Return (x, y) of the center of cell containing provided text 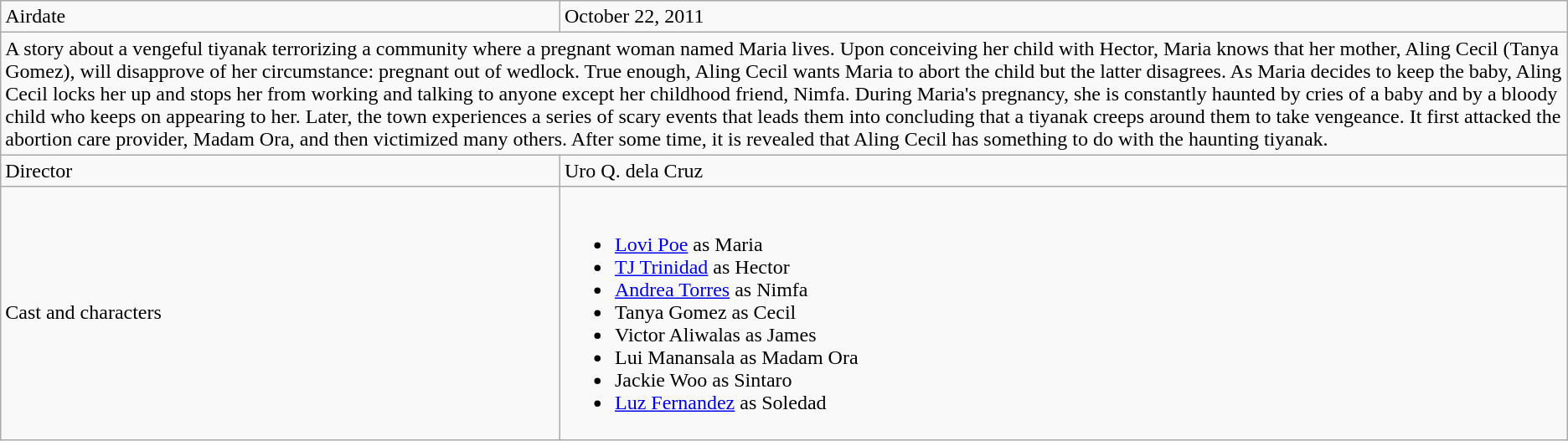
Uro Q. dela Cruz (1064, 171)
Airdate (281, 17)
Cast and characters (281, 313)
Director (281, 171)
October 22, 2011 (1064, 17)
